Identify which cell holds the provided text, then report its (X, Y) central coordinate. 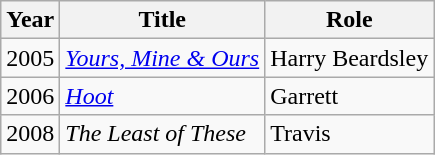
Harry Beardsley (350, 58)
Year (30, 20)
Role (350, 20)
2006 (30, 96)
Garrett (350, 96)
Travis (350, 134)
2005 (30, 58)
Title (162, 20)
Hoot (162, 96)
2008 (30, 134)
Yours, Mine & Ours (162, 58)
The Least of These (162, 134)
